Return [X, Y] of the center of cell containing provided text 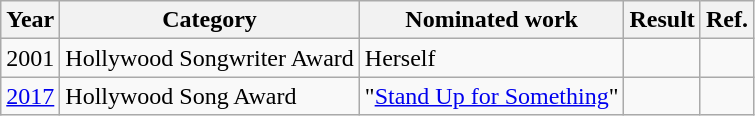
Nominated work [492, 20]
Category [210, 20]
"Stand Up for Something" [492, 96]
2001 [30, 58]
Hollywood Songwriter Award [210, 58]
Year [30, 20]
Herself [492, 58]
Result [662, 20]
Hollywood Song Award [210, 96]
2017 [30, 96]
Ref. [726, 20]
